Return the (X, Y) coordinate for the center point of the cell that contains the specified text.  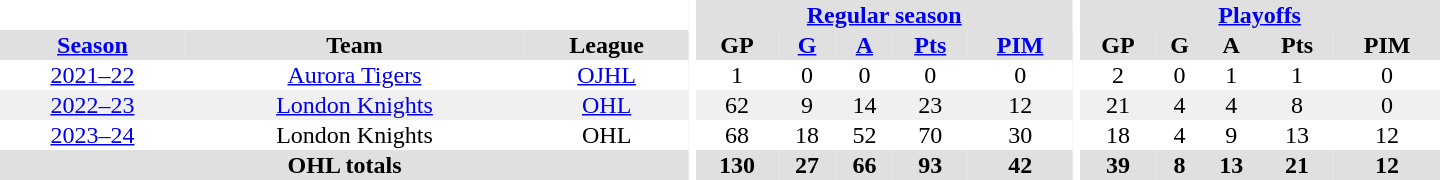
Team (354, 45)
2022–23 (92, 105)
23 (930, 105)
OJHL (606, 75)
2021–22 (92, 75)
Regular season (884, 15)
130 (738, 165)
66 (864, 165)
OHL totals (344, 165)
Season (92, 45)
Playoffs (1260, 15)
2023–24 (92, 135)
14 (864, 105)
39 (1118, 165)
Aurora Tigers (354, 75)
42 (1020, 165)
52 (864, 135)
93 (930, 165)
70 (930, 135)
30 (1020, 135)
62 (738, 105)
2 (1118, 75)
27 (806, 165)
68 (738, 135)
League (606, 45)
